Return [x, y] of the center of cell containing provided text 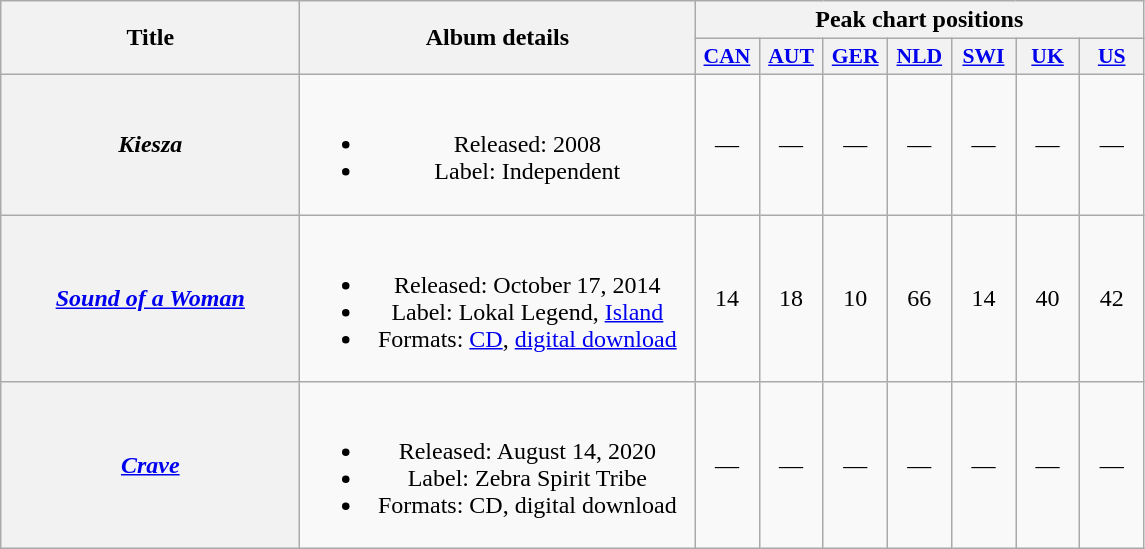
Peak chart positions [920, 20]
Released: August 14, 2020Label: Zebra Spirit TribeFormats: CD, digital download [498, 466]
Released: 2008Label: Independent [498, 144]
UK [1048, 57]
GER [855, 57]
Crave [150, 466]
Title [150, 38]
US [1112, 57]
SWI [983, 57]
18 [791, 298]
Released: October 17, 2014Label: Lokal Legend, IslandFormats: CD, digital download [498, 298]
40 [1048, 298]
Kiesza [150, 144]
Sound of a Woman [150, 298]
42 [1112, 298]
NLD [919, 57]
AUT [791, 57]
Album details [498, 38]
66 [919, 298]
10 [855, 298]
CAN [727, 57]
